Pinpoint the cell where the given text exists, returning its [X, Y] midpoint coordinate. 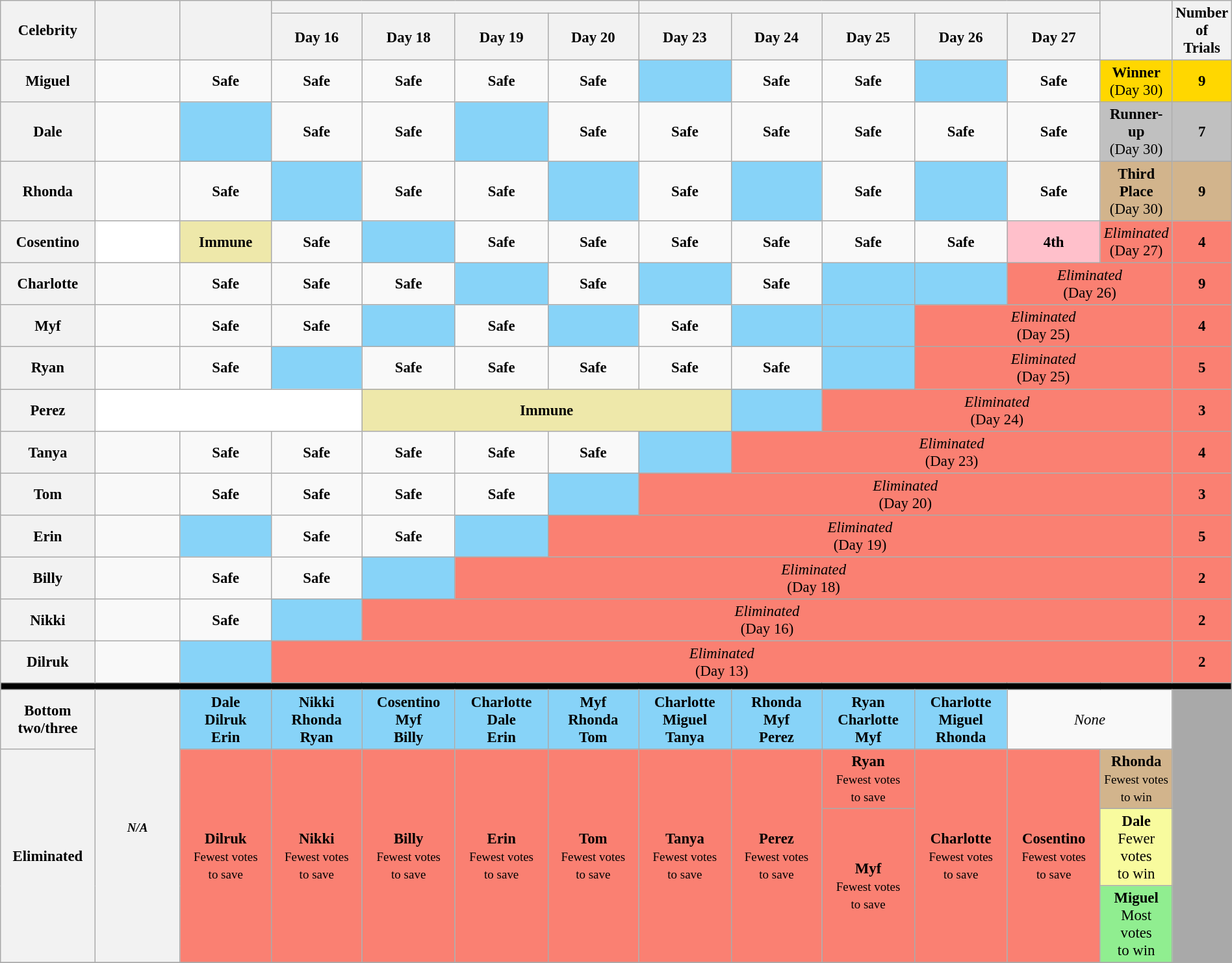
Charlotte [48, 285]
Dilruk [48, 661]
Day 25 [868, 36]
Day 26 [960, 36]
MyfRhondaTom [593, 719]
Miguel [48, 82]
CosentinoFewest votesto save [1054, 856]
NikkiFewest votesto save [316, 856]
ErinFewest votesto save [502, 856]
RyanCharlotteMyf [868, 719]
Nikki [48, 620]
Runner-up(Day 30) [1136, 132]
DaleDilrukErin [225, 719]
RhondaFewest votesto win [1136, 779]
Winner(Day 30) [1136, 82]
Eliminated(Day 26) [1090, 285]
TomFewest votesto save [593, 856]
Eliminated(Day 23) [951, 452]
PerezFewest votesto save [776, 856]
N/A [138, 826]
Eliminated [48, 856]
DaleFewer votes to win [1136, 847]
Ryan [48, 368]
Day 20 [593, 36]
Eliminated(Day 13) [721, 661]
CosentinoMyfBilly [408, 719]
Billy [48, 578]
BillyFewest votesto save [408, 856]
RhondaMyfPerez [776, 719]
Eliminated(Day 18) [814, 578]
Rhonda [48, 192]
Eliminated(Day 20) [906, 494]
CharlotteFewest votesto save [960, 856]
Dale [48, 132]
Bottom two/three [48, 719]
4th [1054, 242]
7 [1202, 132]
Perez [48, 411]
Eliminated(Day 19) [860, 535]
TanyaFewest votesto save [685, 856]
CharlotteDaleErin [502, 719]
MyfFewest votesto save [868, 886]
RyanFewest votesto save [868, 779]
Myf [48, 326]
Day 27 [1054, 36]
None [1090, 719]
Cosentino [48, 242]
Eliminated(Day 16) [767, 620]
Third Place(Day 30) [1136, 192]
DilrukFewest votesto save [225, 856]
NikkiRhondaRyan [316, 719]
Erin [48, 535]
Day 23 [685, 36]
Eliminated(Day 27) [1136, 242]
Day 24 [776, 36]
Tom [48, 494]
Celebrity [48, 31]
Tanya [48, 452]
Eliminated(Day 24) [997, 411]
Day 19 [502, 36]
Day 16 [316, 36]
MiguelMost votes to win [1136, 924]
Number of Trials [1202, 31]
Day 18 [408, 36]
CharlotteMiguelRhonda [960, 719]
CharlotteMiguelTanya [685, 719]
